Return [X, Y] of the center of cell containing provided text 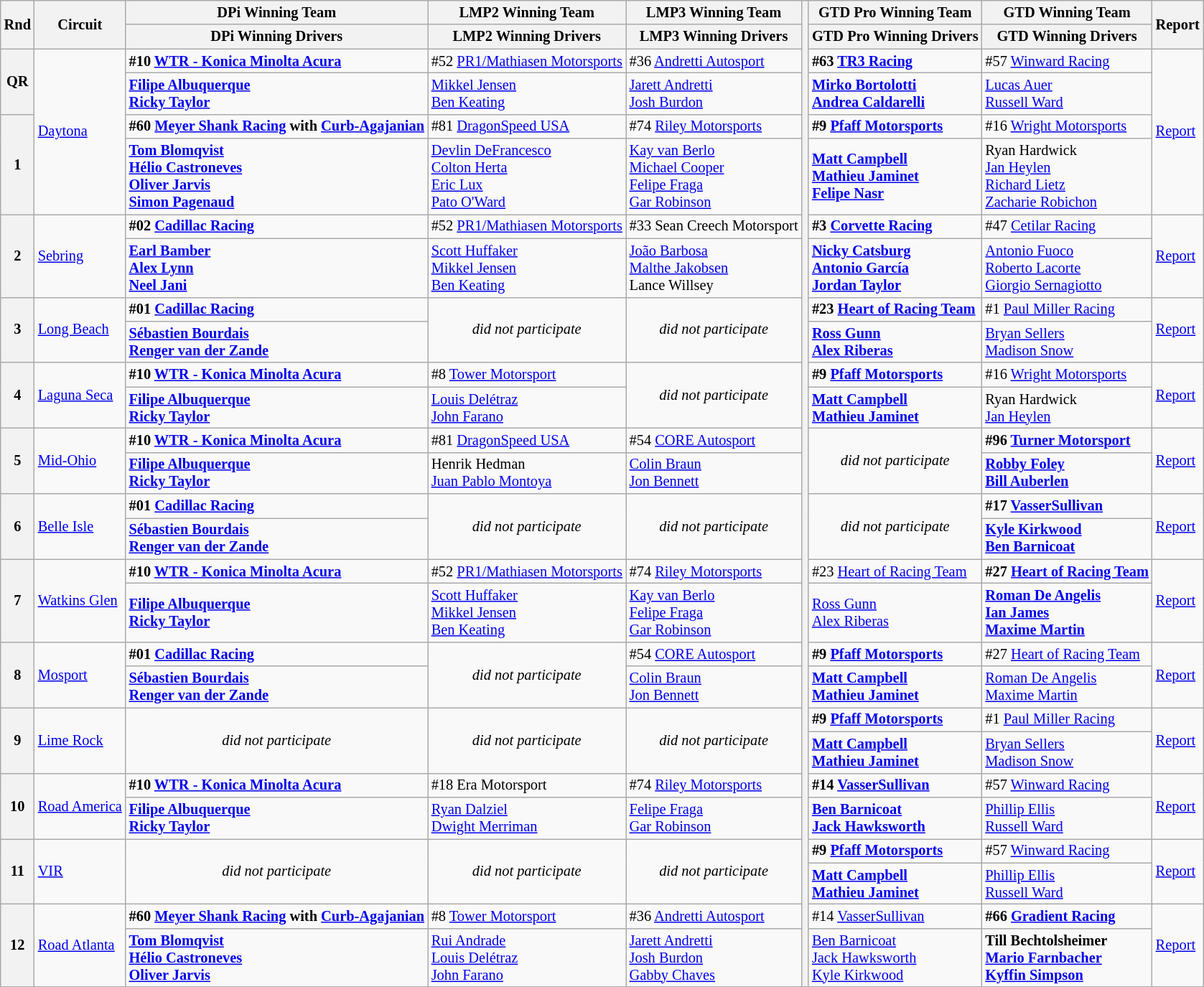
DPi Winning Team [277, 12]
#33 Sean Creech Motorsport [714, 226]
Jarett Andretti Josh Burdon Gabby Chaves [714, 958]
Tom Blomqvist Hélio Castroneves Oliver Jarvis [277, 958]
11 [17, 871]
Kay van Berlo Felipe Fraga Gar Robinson [714, 612]
João Barbosa Malthe Jakobsen Lance Willsey [714, 268]
Roman De Angelis Maxime Martin [1067, 687]
Lucas Auer Russell Ward [1067, 93]
Ryan Hardwick Jan Heylen Richard Lietz Zacharie Robichon [1067, 177]
Sebring [80, 256]
Till Bechtolsheimer Mario Farnbacher Kyffin Simpson [1067, 958]
Laguna Seca [80, 395]
Belle Isle [80, 527]
9 [17, 739]
Tom Blomqvist Hélio Castroneves Oliver Jarvis Simon Pagenaud [277, 177]
5 [17, 461]
Robby Foley Bill Auberlen [1067, 473]
12 [17, 945]
Mikkel Jensen Ben Keating [527, 93]
Mid-Ohio [80, 461]
#96 Turner Motorsport [1067, 440]
GTD Winning Team [1067, 12]
Mirko Bortolotti Andrea Caldarelli [895, 93]
8 [17, 675]
Henrik Hedman Juan Pablo Montoya [527, 473]
Ryan Hardwick Jan Heylen [1067, 408]
Earl Bamber Alex Lynn Neel Jani [277, 268]
LMP3 Winning Team [714, 12]
1 [17, 164]
LMP3 Winning Drivers [714, 37]
GTD Pro Winning Drivers [895, 37]
#18 Era Motorsport [527, 785]
Rui Andrade Louis Delétraz John Farano [527, 958]
6 [17, 527]
2 [17, 256]
7 [17, 600]
Roman De Angelis Ian James Maxime Martin [1067, 612]
QR [17, 82]
#66 Gradient Racing [1067, 916]
Matt Campbell Mathieu Jaminet Felipe Nasr [895, 177]
#3 Corvette Racing [895, 226]
Daytona [80, 132]
Devlin DeFrancesco Colton Herta Eric Lux Pato O'Ward [527, 177]
3 [17, 330]
Long Beach [80, 330]
GTD Winning Drivers [1067, 37]
Kyle Kirkwood Ben Barnicoat [1067, 538]
Mosport [80, 675]
Ryan Dalziel Dwight Merriman [527, 818]
Ben Barnicoat Jack Hawksworth [895, 818]
LMP2 Winning Team [527, 12]
Lime Rock [80, 739]
GTD Pro Winning Team [895, 12]
DPi Winning Drivers [277, 37]
10 [17, 805]
Road America [80, 805]
Circuit [80, 24]
Ben Barnicoat Jack Hawksworth Kyle Kirkwood [895, 958]
#63 TR3 Racing [895, 61]
Jarett Andretti Josh Burdon [714, 93]
Watkins Glen [80, 600]
VIR [80, 871]
Kay van Berlo Michael Cooper Felipe Fraga Gar Robinson [714, 177]
LMP2 Winning Drivers [527, 37]
#47 Cetilar Racing [1067, 226]
4 [17, 395]
Road Atlanta [80, 945]
Louis Delétraz John Farano [527, 408]
Rnd [17, 24]
Antonio Fuoco Roberto Lacorte Giorgio Sernagiotto [1067, 268]
Nicky Catsburg Antonio García Jordan Taylor [895, 268]
#02 Cadillac Racing [277, 226]
#17 VasserSullivan [1067, 506]
Felipe Fraga Gar Robinson [714, 818]
